Determine the [X, Y] coordinate at the center of the cell enclosing the given text.  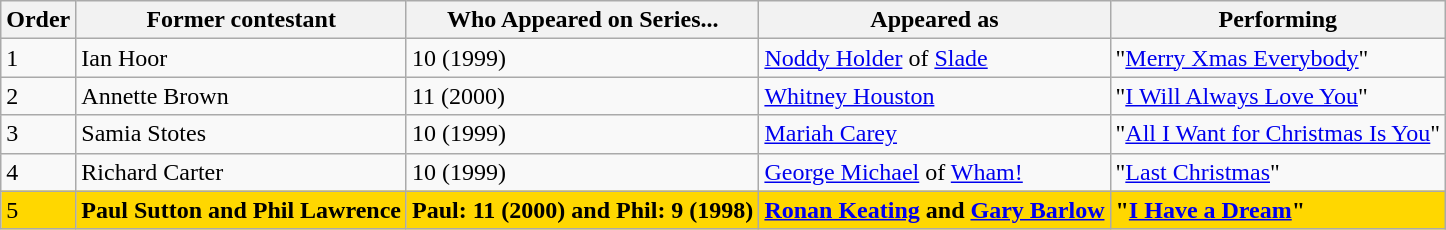
Mariah Carey [934, 134]
Appeared as [934, 20]
"I Will Always Love You" [1278, 96]
3 [38, 134]
11 (2000) [582, 96]
Paul: 11 (2000) and Phil: 9 (1998) [582, 210]
Who Appeared on Series... [582, 20]
4 [38, 172]
1 [38, 58]
Samia Stotes [242, 134]
"All I Want for Christmas Is You" [1278, 134]
Noddy Holder of Slade [934, 58]
George Michael of Wham! [934, 172]
Order [38, 20]
2 [38, 96]
"I Have a Dream" [1278, 210]
Annette Brown [242, 96]
5 [38, 210]
Paul Sutton and Phil Lawrence [242, 210]
"Merry Xmas Everybody" [1278, 58]
Richard Carter [242, 172]
Former contestant [242, 20]
Ronan Keating and Gary Barlow [934, 210]
Ian Hoor [242, 58]
"Last Christmas" [1278, 172]
Performing [1278, 20]
Whitney Houston [934, 96]
